Locate the cell with the specified text and output its [x, y] center coordinate. 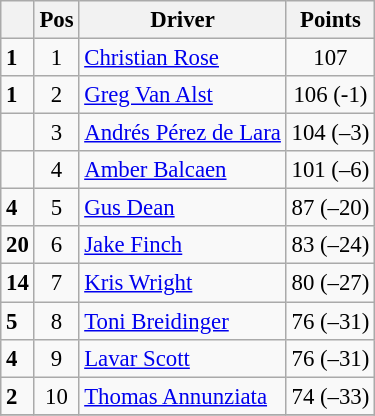
14 [18, 283]
Thomas Annunziata [182, 396]
83 (–24) [330, 245]
Christian Rose [182, 58]
Kris Wright [182, 283]
Greg Van Alst [182, 95]
Andrés Pérez de Lara [182, 133]
8 [56, 321]
Amber Balcaen [182, 170]
20 [18, 245]
10 [56, 396]
106 (-1) [330, 95]
104 (–3) [330, 133]
101 (–6) [330, 170]
107 [330, 58]
74 (–33) [330, 396]
80 (–27) [330, 283]
Gus Dean [182, 208]
7 [56, 283]
87 (–20) [330, 208]
9 [56, 358]
3 [56, 133]
Jake Finch [182, 245]
6 [56, 245]
Toni Breidinger [182, 321]
Driver [182, 20]
Lavar Scott [182, 358]
Points [330, 20]
Pos [56, 20]
